Find where the given text appears and provide that cell's center as [x, y] coordinate. 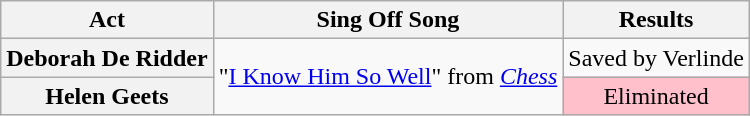
Saved by Verlinde [656, 58]
Deborah De Ridder [107, 58]
"I Know Him So Well" from Chess [388, 77]
Eliminated [656, 96]
Act [107, 20]
Sing Off Song [388, 20]
Results [656, 20]
Helen Geets [107, 96]
